Identify which cell holds the provided text, then report its [X, Y] central coordinate. 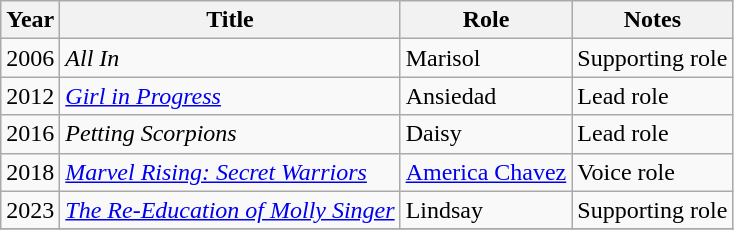
Notes [652, 20]
2012 [30, 96]
All In [230, 58]
2016 [30, 134]
2023 [30, 210]
Marvel Rising: Secret Warriors [230, 172]
Lindsay [486, 210]
Marisol [486, 58]
Ansiedad [486, 96]
2018 [30, 172]
Title [230, 20]
Girl in Progress [230, 96]
Petting Scorpions [230, 134]
Daisy [486, 134]
Role [486, 20]
Voice role [652, 172]
The Re-Education of Molly Singer [230, 210]
2006 [30, 58]
America Chavez [486, 172]
Year [30, 20]
